Scan for the cell matching the given text and deliver its [X, Y] coordinate at center. 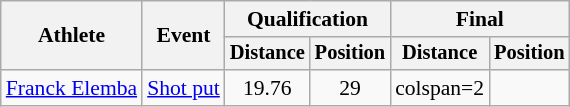
19.76 [268, 88]
29 [350, 88]
Franck Elemba [72, 88]
Event [184, 36]
Shot put [184, 88]
Qualification [308, 19]
Athlete [72, 36]
colspan=2 [440, 88]
Final [480, 19]
